Find where the given text appears and provide that cell's center as (X, Y) coordinate. 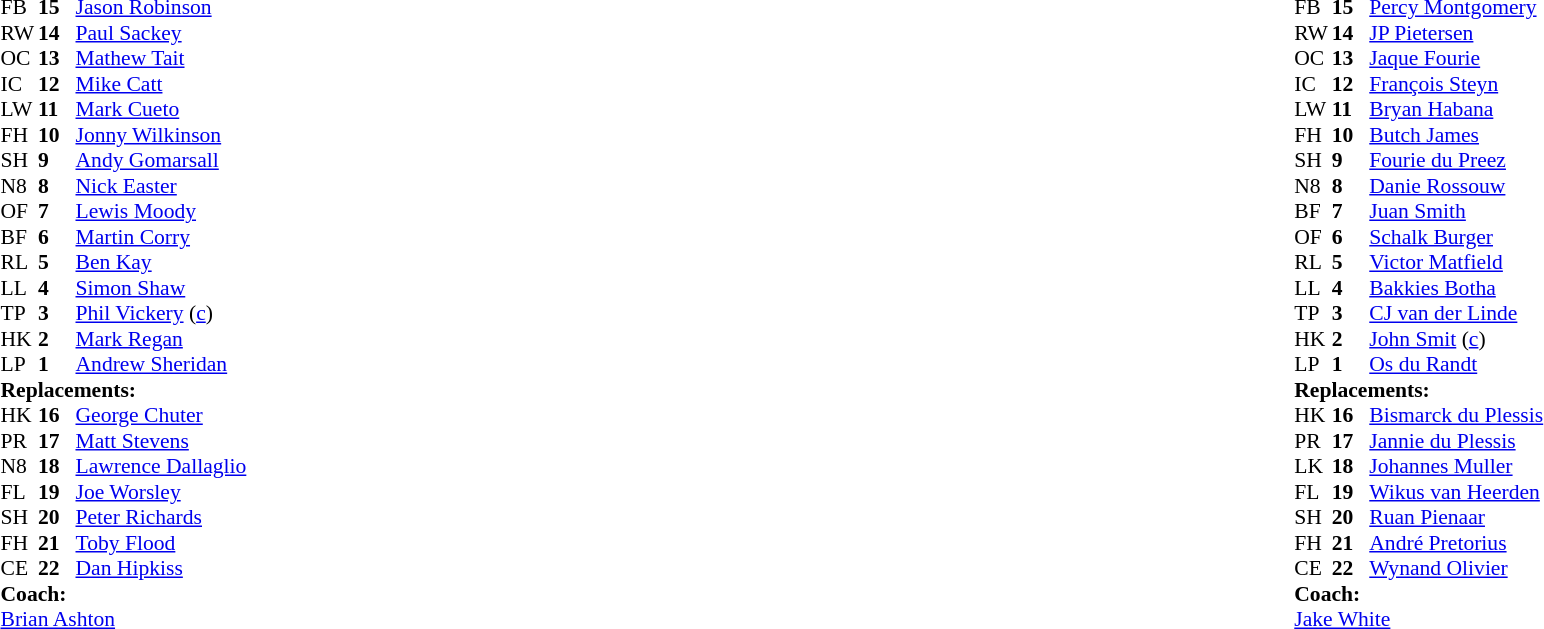
Mike Catt (162, 84)
Peter Richards (162, 517)
Toby Flood (162, 543)
Jannie du Plessis (1456, 441)
Victor Matfield (1456, 263)
Johannes Muller (1456, 467)
Paul Sackey (162, 33)
Joe Worsley (162, 492)
Bakkies Botha (1456, 288)
Wikus van Heerden (1456, 492)
Andrew Sheridan (162, 365)
Schalk Burger (1456, 237)
Simon Shaw (162, 288)
Lewis Moody (162, 211)
Nick Easter (162, 186)
Fourie du Preez (1456, 161)
Danie Rossouw (1456, 186)
Ben Kay (162, 263)
John Smit (c) (1456, 339)
Martin Corry (162, 237)
Os du Randt (1456, 365)
Bryan Habana (1456, 109)
André Pretorius (1456, 543)
Ruan Pienaar (1456, 517)
Dan Hipkiss (162, 569)
Mathew Tait (162, 59)
Lawrence Dallaglio (162, 467)
Matt Stevens (162, 441)
Wynand Olivier (1456, 569)
LK (1313, 467)
Jaque Fourie (1456, 59)
Bismarck du Plessis (1456, 415)
Mark Regan (162, 339)
George Chuter (162, 415)
JP Pietersen (1456, 33)
François Steyn (1456, 84)
Jonny Wilkinson (162, 135)
Butch James (1456, 135)
Juan Smith (1456, 211)
Mark Cueto (162, 109)
Phil Vickery (c) (162, 313)
CJ van der Linde (1456, 313)
Andy Gomarsall (162, 161)
